Search for the cell housing the specified text and yield its (X, Y) center coordinate. 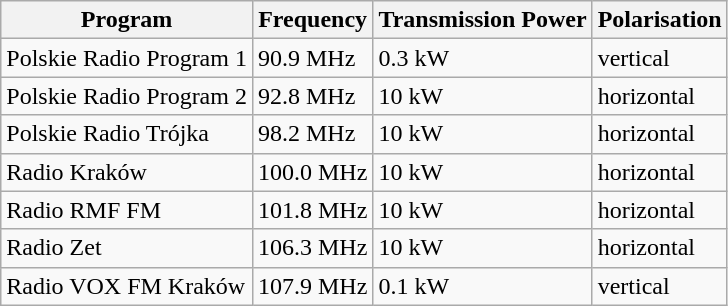
Program (127, 20)
107.9 MHz (312, 286)
90.9 MHz (312, 58)
92.8 MHz (312, 96)
Frequency (312, 20)
101.8 MHz (312, 210)
Transmission Power (482, 20)
Polarisation (660, 20)
Radio Zet (127, 248)
Polskie Radio Trójka (127, 134)
98.2 MHz (312, 134)
0.1 kW (482, 286)
0.3 kW (482, 58)
100.0 MHz (312, 172)
Radio RMF FM (127, 210)
Polskie Radio Program 2 (127, 96)
106.3 MHz (312, 248)
Polskie Radio Program 1 (127, 58)
Radio Kraków (127, 172)
Radio VOX FM Kraków (127, 286)
